Find where the given text appears and provide that cell's center as (x, y) coordinate. 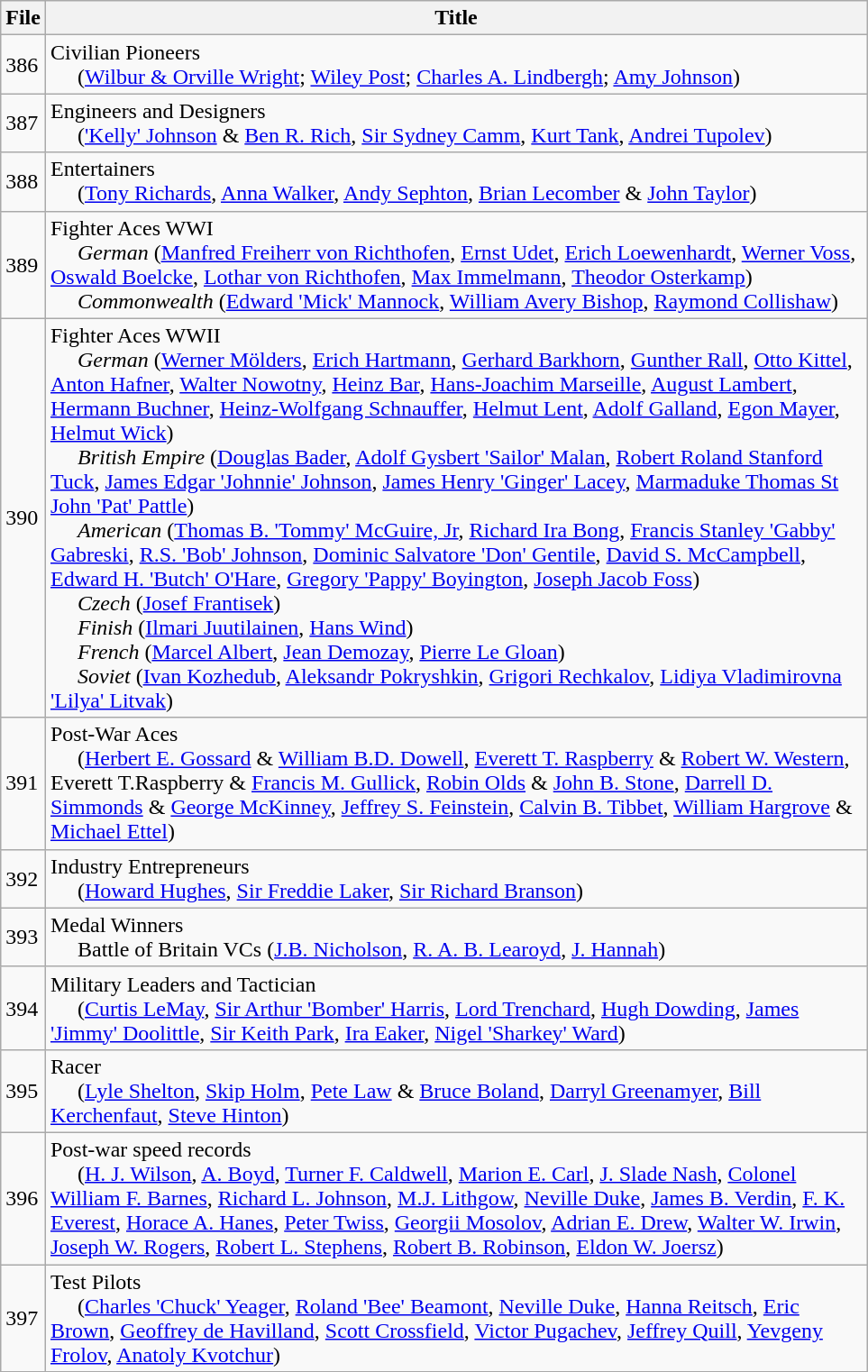
392 (23, 878)
393 (23, 938)
Engineers and Designers ('Kelly' Johnson & Ben R. Rich, Sir Sydney Camm, Kurt Tank, Andrei Tupolev) (456, 123)
389 (23, 265)
395 (23, 1091)
File (23, 18)
Entertainers (Tony Richards, Anna Walker, Andy Sephton, Brian Lecomber & John Taylor) (456, 182)
396 (23, 1198)
391 (23, 783)
Title (456, 18)
387 (23, 123)
388 (23, 182)
390 (23, 517)
Racer (Lyle Shelton, Skip Holm, Pete Law & Bruce Boland, Darryl Greenamyer, Bill Kerchenfaut, Steve Hinton) (456, 1091)
Medal Winners Battle of Britain VCs (J.B. Nicholson, R. A. B. Learoyd, J. Hannah) (456, 938)
Industry Entrepreneurs (Howard Hughes, Sir Freddie Laker, Sir Richard Branson) (456, 878)
386 (23, 65)
397 (23, 1318)
Civilian Pioneers (Wilbur & Orville Wright; Wiley Post; Charles A. Lindbergh; Amy Johnson) (456, 65)
394 (23, 1008)
